For the text-containing cell, return its midpoint in [X, Y] coordinate format. 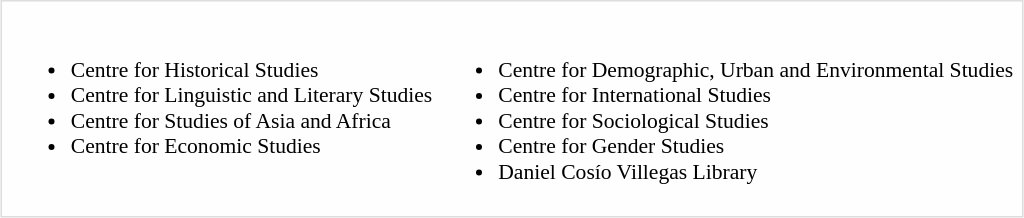
Centre for Historical StudiesCentre for Linguistic and Literary StudiesCentre for Studies of Asia and AfricaCentre for Economic Studies [221, 108]
